Identify which cell holds the provided text, then report its [x, y] central coordinate. 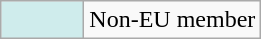
Non-EU member [172, 20]
